For the text-containing cell, return its midpoint in (X, Y) coordinate format. 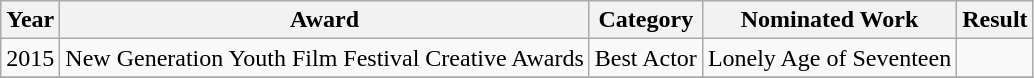
Lonely Age of Seventeen (829, 58)
Result (995, 20)
New Generation Youth Film Festival Creative Awards (324, 58)
Best Actor (646, 58)
2015 (30, 58)
Nominated Work (829, 20)
Year (30, 20)
Category (646, 20)
Award (324, 20)
